Return (x, y) of the center of cell containing provided text 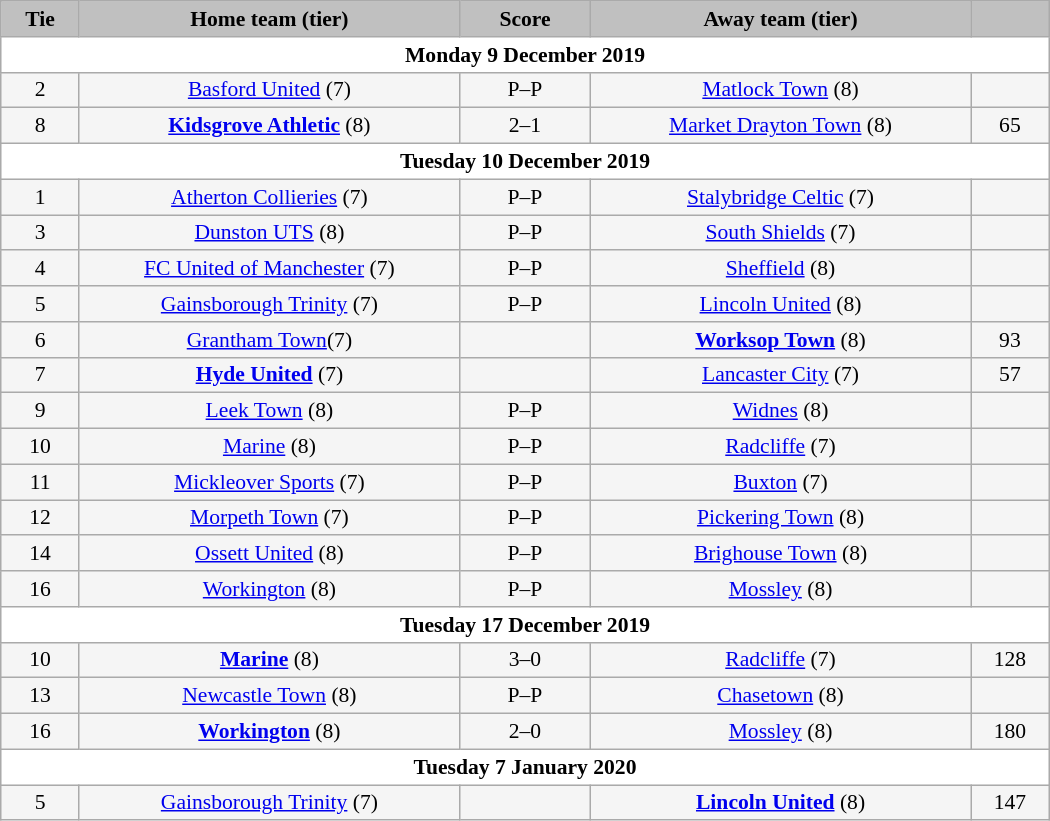
Worksop Town (8) (781, 340)
Market Drayton Town (8) (781, 126)
Dunston UTS (8) (269, 233)
Brighouse Town (8) (781, 554)
Ossett United (8) (269, 554)
12 (40, 518)
14 (40, 554)
Grantham Town(7) (269, 340)
Basford United (7) (269, 90)
13 (40, 696)
Newcastle Town (8) (269, 696)
93 (1010, 340)
Matlock Town (8) (781, 90)
Hyde United (7) (269, 375)
Score (524, 19)
Tuesday 7 January 2020 (525, 767)
11 (40, 482)
Tuesday 17 December 2019 (525, 625)
Widnes (8) (781, 411)
Buxton (7) (781, 482)
9 (40, 411)
Atherton Collieries (7) (269, 197)
Stalybridge Celtic (7) (781, 197)
147 (1010, 803)
Pickering Town (8) (781, 518)
Kidsgrove Athletic (8) (269, 126)
8 (40, 126)
2–0 (524, 732)
2 (40, 90)
6 (40, 340)
Away team (tier) (781, 19)
Monday 9 December 2019 (525, 55)
3 (40, 233)
Sheffield (8) (781, 269)
7 (40, 375)
65 (1010, 126)
3–0 (524, 660)
Leek Town (8) (269, 411)
Morpeth Town (7) (269, 518)
57 (1010, 375)
FC United of Manchester (7) (269, 269)
Home team (tier) (269, 19)
4 (40, 269)
Tuesday 10 December 2019 (525, 162)
1 (40, 197)
128 (1010, 660)
Mickleover Sports (7) (269, 482)
2–1 (524, 126)
Tie (40, 19)
South Shields (7) (781, 233)
Lancaster City (7) (781, 375)
180 (1010, 732)
Chasetown (8) (781, 696)
